Capture the cell that displays the provided text and extract its [X, Y] central coordinate. 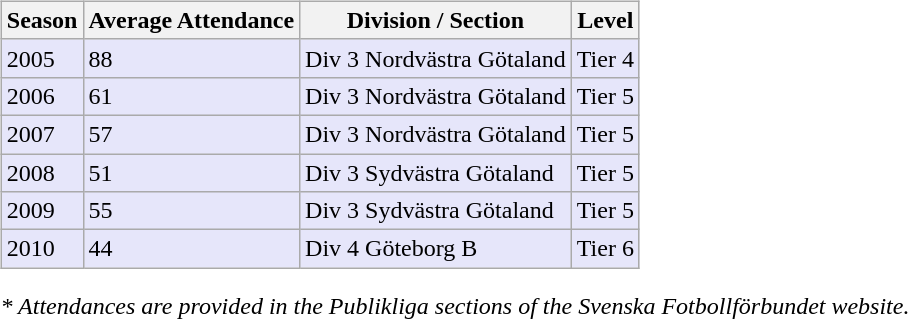
Average Attendance [192, 20]
2005 [42, 58]
2010 [42, 249]
2009 [42, 211]
2008 [42, 173]
88 [192, 58]
57 [192, 134]
Division / Section [436, 20]
Tier 6 [605, 249]
44 [192, 249]
Season [42, 20]
Tier 4 [605, 58]
2007 [42, 134]
Div 4 Göteborg B [436, 249]
Level [605, 20]
51 [192, 173]
61 [192, 96]
2006 [42, 96]
55 [192, 211]
